Determine the [X, Y] coordinate at the center of the cell enclosing the given text.  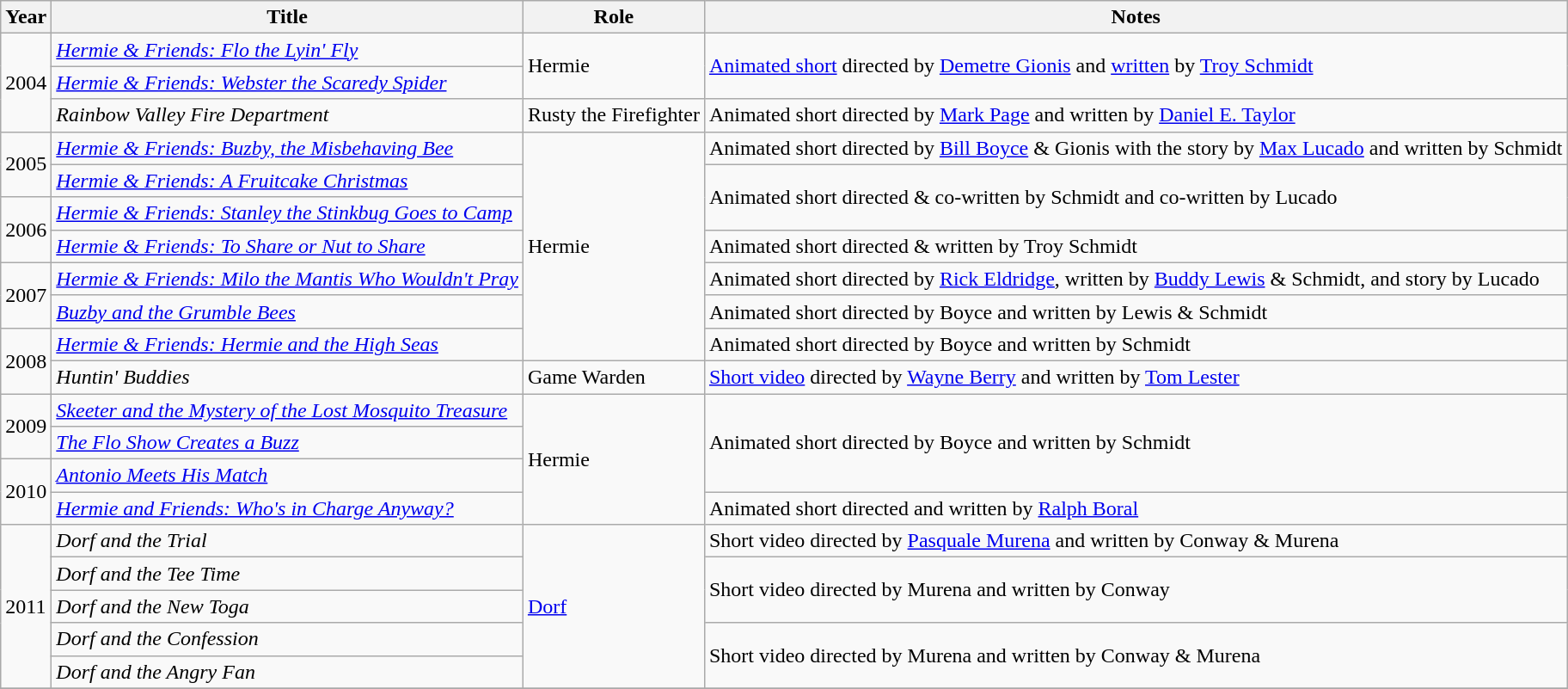
Animated short directed by Demetre Gionis and written by Troy Schmidt [1136, 66]
Game Warden [614, 377]
2006 [26, 230]
Animated short directed by Rick Eldridge, written by Buddy Lewis & Schmidt, and story by Lucado [1136, 279]
Short video directed by Pasquale Murena and written by Conway & Murena [1136, 541]
2010 [26, 492]
Hermie & Friends: Flo the Lyin' Fly [287, 50]
Notes [1136, 17]
2007 [26, 295]
Title [287, 17]
2011 [26, 606]
Role [614, 17]
Dorf and the Angry Fan [287, 672]
Rusty the Firefighter [614, 115]
Animated short directed and written by Ralph Boral [1136, 508]
Dorf and the New Toga [287, 606]
Hermie & Friends: To Share or Nut to Share [287, 246]
2005 [26, 164]
Animated short directed by Bill Boyce & Gionis with the story by Max Lucado and written by Schmidt [1136, 148]
Dorf and the Tee Time [287, 574]
Dorf and the Trial [287, 541]
Hermie & Friends: Hermie and the High Seas [287, 344]
2008 [26, 360]
Antonio Meets His Match [287, 476]
Animated short directed by Boyce and written by Lewis & Schmidt [1136, 311]
Dorf and the Confession [287, 639]
Year [26, 17]
2004 [26, 83]
Short video directed by Murena and written by Conway & Murena [1136, 655]
The Flo Show Creates a Buzz [287, 443]
Hermie & Friends: Milo the Mantis Who Wouldn't Pray [287, 279]
Hermie & Friends: Webster the Scaredy Spider [287, 83]
Hermie & Friends: Buzby, the Misbehaving Bee [287, 148]
Animated short directed & written by Troy Schmidt [1136, 246]
2009 [26, 427]
Huntin' Buddies [287, 377]
Hermie & Friends: Stanley the Stinkbug Goes to Camp [287, 213]
Rainbow Valley Fire Department [287, 115]
Animated short directed by Mark Page and written by Daniel E. Taylor [1136, 115]
Hermie & Friends: A Fruitcake Christmas [287, 181]
Dorf [614, 606]
Buzby and the Grumble Bees [287, 311]
Animated short directed & co-written by Schmidt and co-written by Lucado [1136, 197]
Hermie and Friends: Who's in Charge Anyway? [287, 508]
Short video directed by Wayne Berry and written by Tom Lester [1136, 377]
Short video directed by Murena and written by Conway [1136, 590]
Skeeter and the Mystery of the Lost Mosquito Treasure [287, 410]
